Return the [X, Y] coordinate for the center point of the cell that contains the specified text.  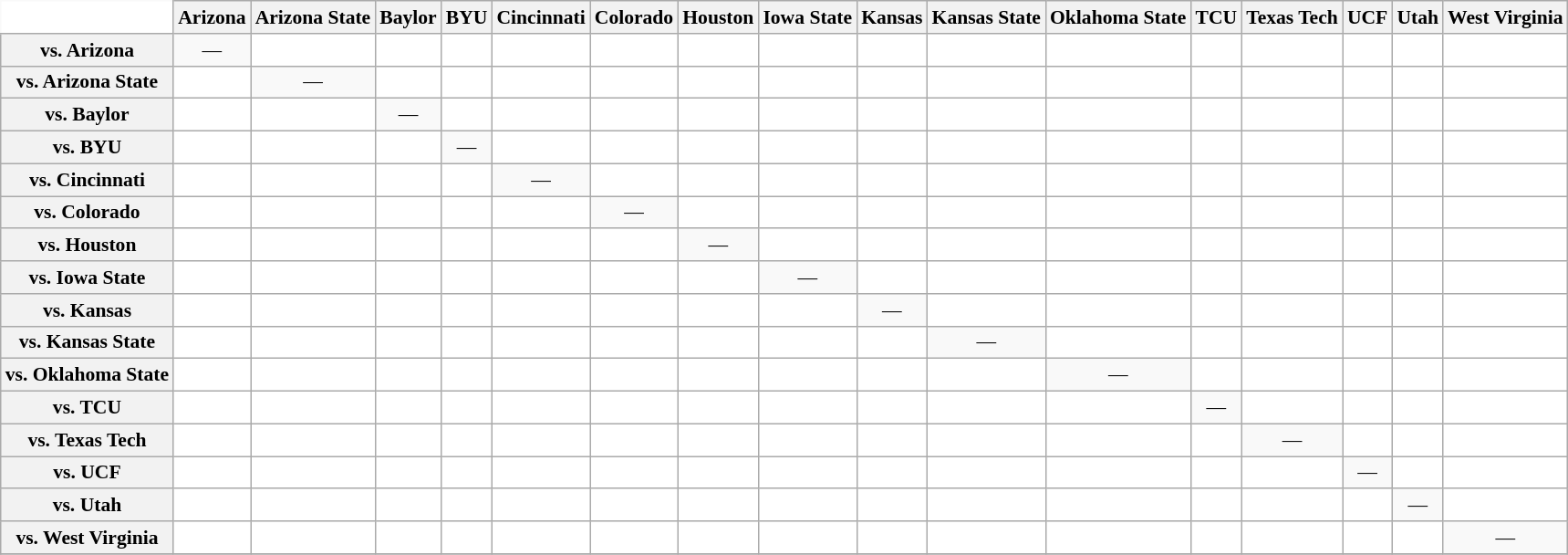
vs. Utah [88, 506]
vs. TCU [88, 408]
vs. UCF [88, 473]
vs. Oklahoma State [88, 375]
vs. Baylor [88, 115]
vs. Arizona [88, 50]
vs. Kansas [88, 310]
vs. Texas Tech [88, 440]
TCU [1216, 17]
vs. Colorado [88, 213]
vs. West Virginia [88, 538]
Kansas State [987, 17]
vs. BYU [88, 148]
vs. Houston [88, 246]
vs. Cincinnati [88, 180]
Iowa State [807, 17]
UCF [1367, 17]
vs. Iowa State [88, 277]
Oklahoma State [1118, 17]
Kansas [892, 17]
Arizona [212, 17]
Utah [1417, 17]
vs. Kansas State [88, 342]
vs. Arizona State [88, 82]
Texas Tech [1292, 17]
Cincinnati [540, 17]
Arizona State [314, 17]
Baylor [408, 17]
Houston [718, 17]
Colorado [634, 17]
BYU [467, 17]
West Virginia [1505, 17]
